Scan for the cell matching the given text and deliver its [x, y] coordinate at center. 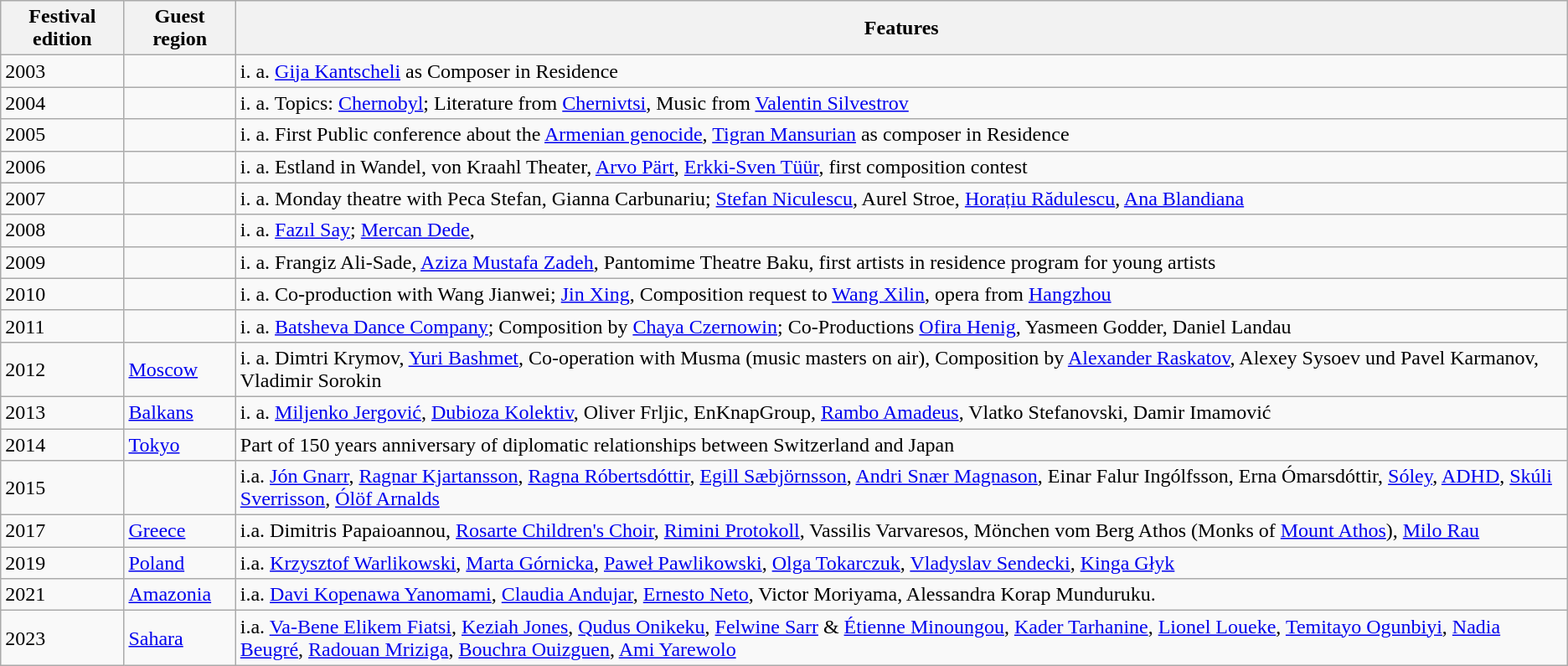
i. a. First Public conference about the Armenian genocide, Tigran Mansurian as composer in Residence [901, 135]
2010 [62, 294]
Poland [179, 563]
i. a. Estland in Wandel, von Kraahl Theater, Arvo Pärt, Erkki-Sven Tüür, first composition contest [901, 167]
2009 [62, 262]
2007 [62, 199]
2014 [62, 445]
2008 [62, 230]
Features [901, 28]
Sahara [179, 638]
Amazonia [179, 595]
i. a. Fazıl Say; Mercan Dede, [901, 230]
i.a. Davi Kopenawa Yanomami, Claudia Andujar, Ernesto Neto, Victor Moriyama, Alessandra Korap Munduruku. [901, 595]
2017 [62, 531]
Balkans [179, 412]
Moscow [179, 369]
i.a. Krzysztof Warlikowski, Marta Górnicka, Paweł Pawlikowski, Olga Tokarczuk, Vladyslav Sendecki, Kinga Głyk [901, 563]
2004 [62, 103]
i.a. Dimitris Papaioannou, Rosarte Children's Choir, Rimini Protokoll, Vassilis Varvaresos, Mönchen vom Berg Athos (Monks of Mount Athos), Milo Rau [901, 531]
Tokyo [179, 445]
Part of 150 years anniversary of diplomatic relationships between Switzerland and Japan [901, 445]
2013 [62, 412]
2021 [62, 595]
2011 [62, 326]
Guest region [179, 28]
Festival edition [62, 28]
2005 [62, 135]
2012 [62, 369]
i. a. Co-production with Wang Jianwei; Jin Xing, Composition request to Wang Xilin, opera from Hangzhou [901, 294]
2006 [62, 167]
i. a. Topics: Chernobyl; Literature from Chernivtsi, Music from Valentin Silvestrov [901, 103]
2019 [62, 563]
i. a. Monday theatre with Peca Stefan, Gianna Carbunariu; Stefan Niculescu, Aurel Stroe, Horațiu Rădulescu, Ana Blandiana [901, 199]
2015 [62, 488]
i. a. Miljenko Jergović, Dubioza Kolektiv, Oliver Frljic, EnKnapGroup, Rambo Amadeus, Vlatko Stefanovski, Damir Imamović [901, 412]
Greece [179, 531]
i. a. Batsheva Dance Company; Composition by Chaya Czernowin; Co-Productions Ofira Henig, Yasmeen Godder, Daniel Landau [901, 326]
i. a. Gija Kantscheli as Composer in Residence [901, 71]
2003 [62, 71]
i. a. Frangiz Ali-Sade, Aziza Mustafa Zadeh, Pantomime Theatre Baku, first artists in residence program for young artists [901, 262]
2023 [62, 638]
